Locate the cell with the specified text and output its (x, y) center coordinate. 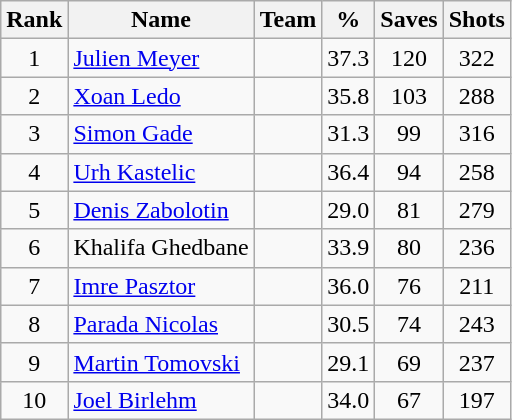
29.0 (348, 210)
279 (476, 210)
258 (476, 172)
Shots (476, 20)
7 (34, 286)
Urh Kastelic (161, 172)
Name (161, 20)
1 (34, 58)
30.5 (348, 324)
29.1 (348, 362)
316 (476, 134)
243 (476, 324)
67 (409, 400)
6 (34, 248)
Xoan Ledo (161, 96)
197 (476, 400)
211 (476, 286)
103 (409, 96)
236 (476, 248)
Simon Gade (161, 134)
94 (409, 172)
5 (34, 210)
74 (409, 324)
% (348, 20)
36.0 (348, 286)
34.0 (348, 400)
36.4 (348, 172)
Saves (409, 20)
33.9 (348, 248)
Khalifa Ghedbane (161, 248)
322 (476, 58)
35.8 (348, 96)
3 (34, 134)
237 (476, 362)
69 (409, 362)
4 (34, 172)
10 (34, 400)
Julien Meyer (161, 58)
31.3 (348, 134)
8 (34, 324)
Denis Zabolotin (161, 210)
Martin Tomovski (161, 362)
288 (476, 96)
Team (288, 20)
Imre Pasztor (161, 286)
9 (34, 362)
76 (409, 286)
Rank (34, 20)
2 (34, 96)
99 (409, 134)
Parada Nicolas (161, 324)
81 (409, 210)
37.3 (348, 58)
120 (409, 58)
Joel Birlehm (161, 400)
80 (409, 248)
